Provide the (X, Y) coordinate of the cell's center where the given text is located.  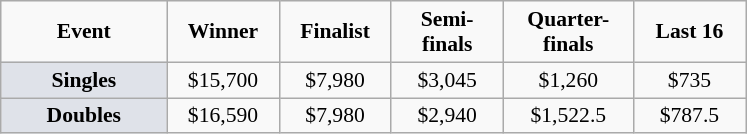
Finalist (335, 32)
$2,940 (447, 116)
$15,700 (223, 80)
Last 16 (689, 32)
Singles (84, 80)
$1,260 (568, 80)
Quarter-finals (568, 32)
$3,045 (447, 80)
$735 (689, 80)
Semi-finals (447, 32)
$787.5 (689, 116)
$16,590 (223, 116)
Event (84, 32)
Winner (223, 32)
Doubles (84, 116)
$1,522.5 (568, 116)
